Output the (X, Y) coordinate of the center of the cell containing the given text.  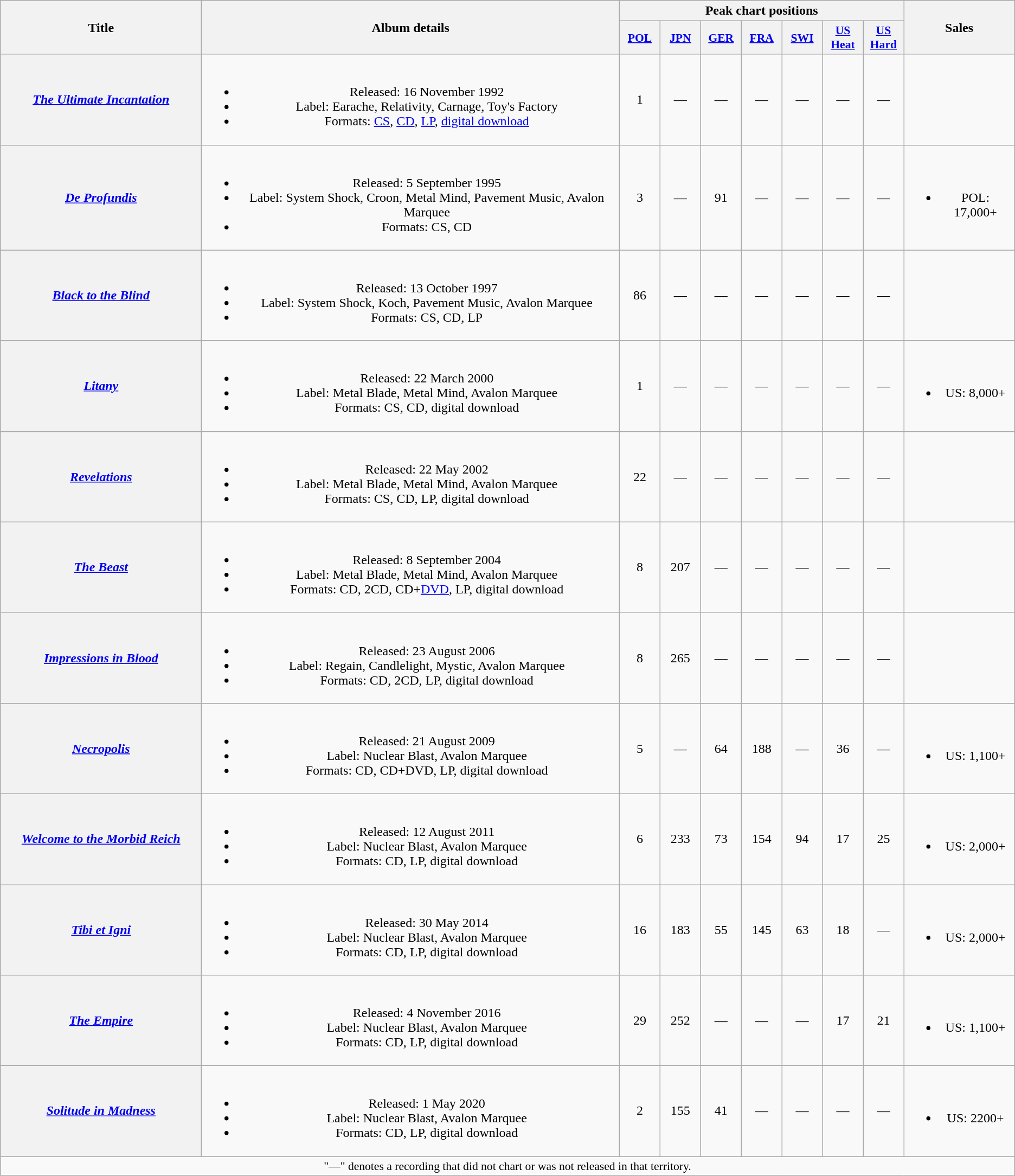
FRA (761, 38)
86 (640, 295)
Impressions in Blood (101, 657)
The Empire (101, 1021)
Released: 21 August 2009Label: Nuclear Blast, Avalon MarqueeFormats: CD, CD+DVD, LP, digital download (411, 749)
29 (640, 1021)
233 (680, 839)
73 (721, 839)
Sales (959, 27)
21 (884, 1021)
22 (640, 476)
Welcome to the Morbid Reich (101, 839)
Released: 12 August 2011Label: Nuclear Blast, Avalon MarqueeFormats: CD, LP, digital download (411, 839)
16 (640, 930)
Released: 16 November 1992Label: Earache, Relativity, Carnage, Toy's FactoryFormats: CS, CD, LP, digital download (411, 100)
Released: 22 March 2000Label: Metal Blade, Metal Mind, Avalon MarqueeFormats: CS, CD, digital download (411, 386)
145 (761, 930)
Title (101, 27)
Peak chart positions (762, 11)
POL (640, 38)
154 (761, 839)
Black to the Blind (101, 295)
Solitude in Madness (101, 1111)
JPN (680, 38)
US: 2200+ (959, 1111)
US Heat (843, 38)
Released: 23 August 2006Label: Regain, Candlelight, Mystic, Avalon MarqueeFormats: CD, 2CD, LP, digital download (411, 657)
183 (680, 930)
94 (802, 839)
91 (721, 197)
Litany (101, 386)
155 (680, 1111)
Released: 22 May 2002Label: Metal Blade, Metal Mind, Avalon MarqueeFormats: CS, CD, LP, digital download (411, 476)
GER (721, 38)
The Beast (101, 567)
188 (761, 749)
Revelations (101, 476)
Released: 4 November 2016Label: Nuclear Blast, Avalon MarqueeFormats: CD, LP, digital download (411, 1021)
3 (640, 197)
6 (640, 839)
SWI (802, 38)
207 (680, 567)
64 (721, 749)
Released: 5 September 1995Label: System Shock, Croon, Metal Mind, Pavement Music, Avalon MarqueeFormats: CS, CD (411, 197)
"—" denotes a recording that did not chart or was not released in that territory. (507, 1166)
63 (802, 930)
Album details (411, 27)
5 (640, 749)
US: 8,000+ (959, 386)
Tibi et Igni (101, 930)
Released: 8 September 2004Label: Metal Blade, Metal Mind, Avalon MarqueeFormats: CD, 2CD, CD+DVD, LP, digital download (411, 567)
18 (843, 930)
Released: 1 May 2020Label: Nuclear Blast, Avalon MarqueeFormats: CD, LP, digital download (411, 1111)
36 (843, 749)
POL: 17,000+ (959, 197)
Released: 30 May 2014Label: Nuclear Blast, Avalon MarqueeFormats: CD, LP, digital download (411, 930)
Necropolis (101, 749)
252 (680, 1021)
265 (680, 657)
25 (884, 839)
55 (721, 930)
2 (640, 1111)
De Profundis (101, 197)
41 (721, 1111)
Released: 13 October 1997Label: System Shock, Koch, Pavement Music, Avalon MarqueeFormats: CS, CD, LP (411, 295)
The Ultimate Incantation (101, 100)
US Hard (884, 38)
